Find where the given text appears and provide that cell's center as [x, y] coordinate. 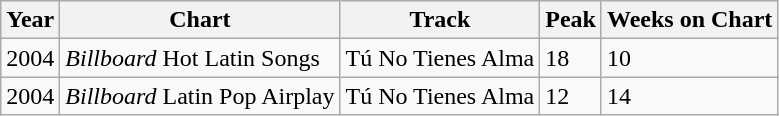
Chart [200, 20]
10 [689, 58]
14 [689, 96]
Weeks on Chart [689, 20]
Year [30, 20]
Peak [571, 20]
Billboard Latin Pop Airplay [200, 96]
12 [571, 96]
Billboard Hot Latin Songs [200, 58]
Track [440, 20]
18 [571, 58]
